Provide the (X, Y) coordinate of the cell's center where the given text is located.  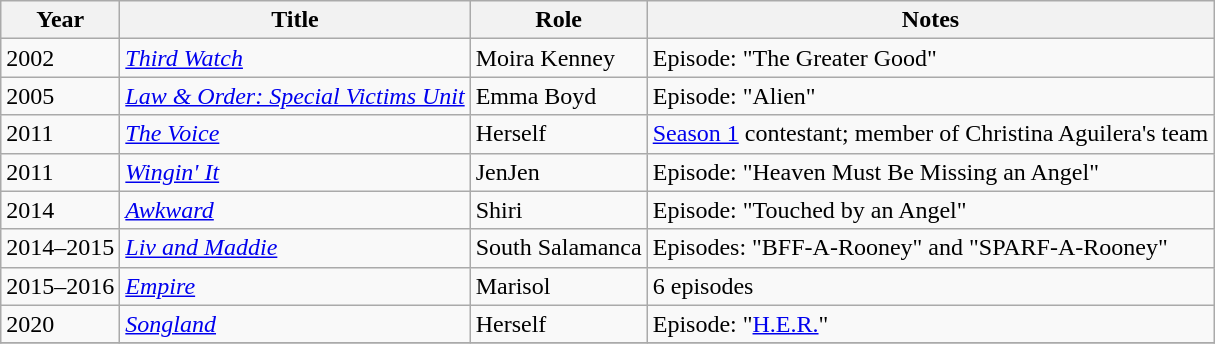
The Voice (295, 134)
Episode: "Touched by an Angel" (930, 210)
Episode: "Alien" (930, 96)
2014–2015 (60, 248)
Title (295, 20)
Emma Boyd (558, 96)
6 episodes (930, 286)
Year (60, 20)
2005 (60, 96)
Episodes: "BFF-A-Rooney" and "SPARF-A-Rooney" (930, 248)
Episode: "Heaven Must Be Missing an Angel" (930, 172)
Songland (295, 324)
Episode: "The Greater Good" (930, 58)
Empire (295, 286)
Season 1 contestant; member of Christina Aguilera's team (930, 134)
South Salamanca (558, 248)
Shiri (558, 210)
Marisol (558, 286)
Notes (930, 20)
2020 (60, 324)
2002 (60, 58)
2014 (60, 210)
Episode: "H.E.R." (930, 324)
Role (558, 20)
Awkward (295, 210)
2015–2016 (60, 286)
Third Watch (295, 58)
JenJen (558, 172)
Law & Order: Special Victims Unit (295, 96)
Moira Kenney (558, 58)
Wingin' It (295, 172)
Liv and Maddie (295, 248)
